For the text-containing cell, return its midpoint in [x, y] coordinate format. 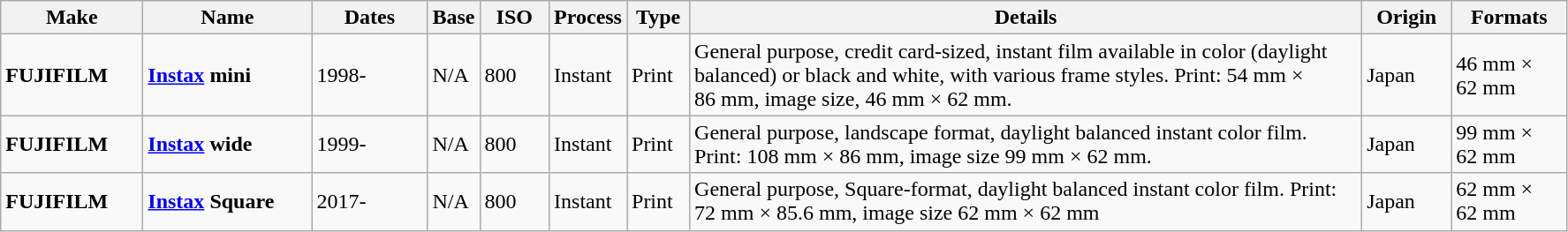
Name [228, 18]
General purpose, Square-format, daylight balanced instant color film. Print: 72 mm × 85.6 mm, image size 62 mm × 62 mm [1026, 201]
Dates [369, 18]
99 mm × 62 mm [1509, 145]
46 mm × 62 mm [1509, 75]
ISO [514, 18]
62 mm × 62 mm [1509, 201]
Instax mini [228, 75]
Base [454, 18]
Process [588, 18]
2017- [369, 201]
1998- [369, 75]
Details [1026, 18]
General purpose, landscape format, daylight balanced instant color film. Print: 108 mm × 86 mm, image size 99 mm × 62 mm. [1026, 145]
Formats [1509, 18]
Make [72, 18]
Type [659, 18]
Instax wide [228, 145]
Origin [1406, 18]
Instax Square [228, 201]
1999- [369, 145]
